Pinpoint the cell where the given text exists, returning its [X, Y] midpoint coordinate. 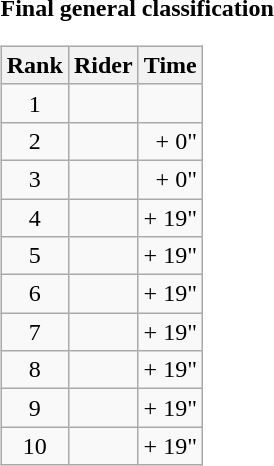
3 [34, 179]
Rider [103, 65]
Rank [34, 65]
2 [34, 141]
Time [170, 65]
7 [34, 332]
5 [34, 256]
1 [34, 103]
8 [34, 370]
10 [34, 446]
4 [34, 217]
6 [34, 294]
9 [34, 408]
